Find where the given text appears and provide that cell's center as [x, y] coordinate. 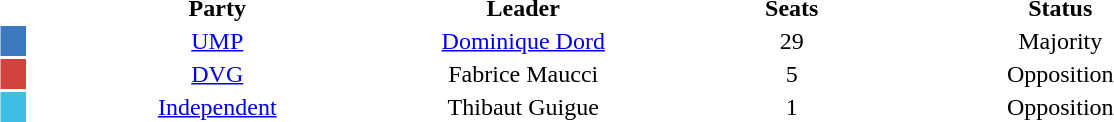
UMP [217, 41]
Dominique Dord [523, 41]
29 [792, 41]
DVG [217, 74]
Fabrice Maucci [523, 74]
1 [792, 107]
Thibaut Guigue [523, 107]
5 [792, 74]
Independent [217, 107]
